Determine the [x, y] coordinate at the center of the cell enclosing the given text.  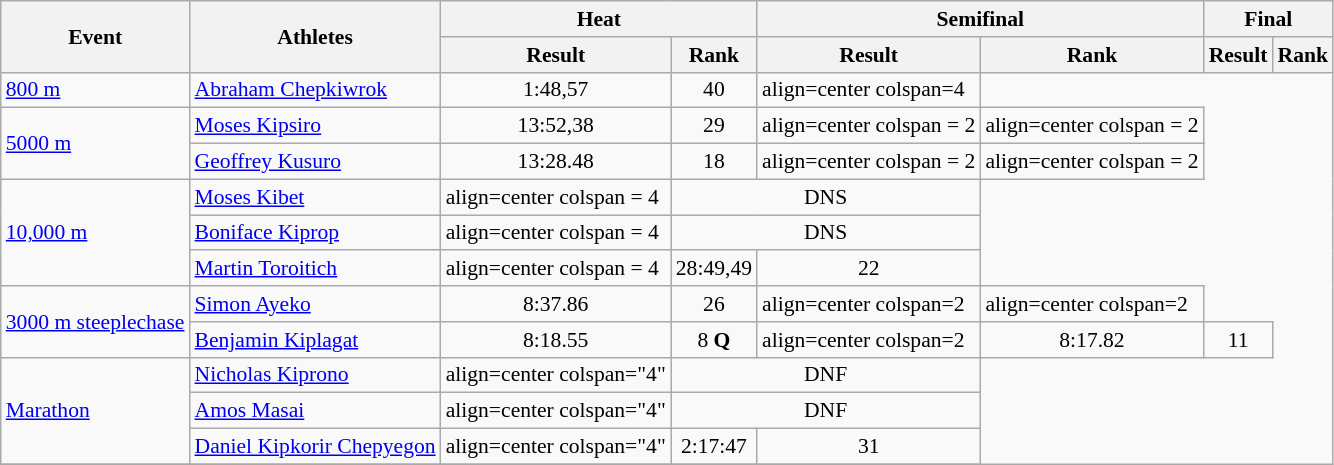
2:17:47 [714, 447]
29 [714, 126]
8:18.55 [556, 340]
3000 m steeplechase [96, 322]
18 [714, 162]
800 m [96, 90]
40 [714, 90]
Moses Kipsiro [316, 126]
Benjamin Kiplagat [316, 340]
11 [1238, 340]
Heat [599, 19]
Amos Masai [316, 411]
align=center colspan=4 [868, 90]
Final [1268, 19]
13:28.48 [556, 162]
8:17.82 [1092, 340]
Event [96, 36]
Boniface Kiprop [316, 233]
8:37.86 [556, 304]
8 Q [714, 340]
26 [714, 304]
Daniel Kipkorir Chepyegon [316, 447]
1:48,57 [556, 90]
Martin Toroitich [316, 269]
Geoffrey Kusuro [316, 162]
Marathon [96, 410]
Abraham Chepkiwrok [316, 90]
28:49,49 [714, 269]
Athletes [316, 36]
Simon Ayeko [316, 304]
13:52,38 [556, 126]
22 [868, 269]
Moses Kibet [316, 197]
5000 m [96, 144]
Nicholas Kiprono [316, 375]
Semifinal [980, 19]
10,000 m [96, 232]
31 [868, 447]
